Search for the cell housing the specified text and yield its (x, y) center coordinate. 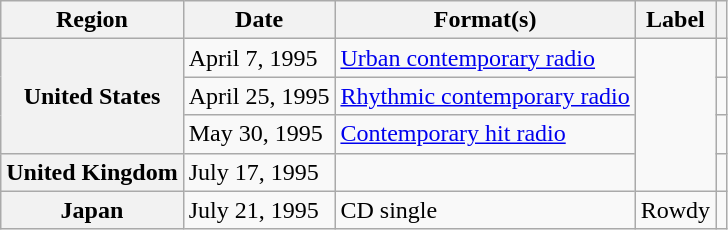
July 21, 1995 (259, 210)
Date (259, 20)
United Kingdom (92, 172)
CD single (485, 210)
May 30, 1995 (259, 134)
April 25, 1995 (259, 96)
Label (675, 20)
Rowdy (675, 210)
Format(s) (485, 20)
Japan (92, 210)
Region (92, 20)
Urban contemporary radio (485, 58)
April 7, 1995 (259, 58)
Contemporary hit radio (485, 134)
Rhythmic contemporary radio (485, 96)
United States (92, 96)
July 17, 1995 (259, 172)
